Detect which cell encompasses the target text, then output its (x, y) center coordinate. 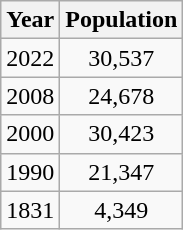
1990 (30, 172)
Population (122, 20)
21,347 (122, 172)
4,349 (122, 210)
24,678 (122, 96)
2000 (30, 134)
30,537 (122, 58)
Year (30, 20)
2008 (30, 96)
2022 (30, 58)
1831 (30, 210)
30,423 (122, 134)
